Return the (x, y) coordinate for the center point of the cell that contains the specified text.  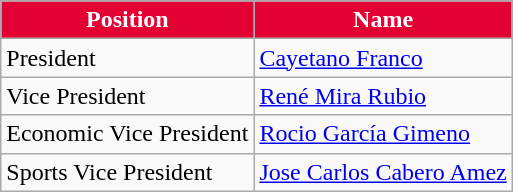
Vice President (128, 96)
Name (383, 20)
René Mira Rubio (383, 96)
Rocio García Gimeno (383, 134)
Sports Vice President (128, 172)
President (128, 58)
Jose Carlos Cabero Amez (383, 172)
Cayetano Franco (383, 58)
Position (128, 20)
Economic Vice President (128, 134)
